Search for the cell housing the specified text and yield its (X, Y) center coordinate. 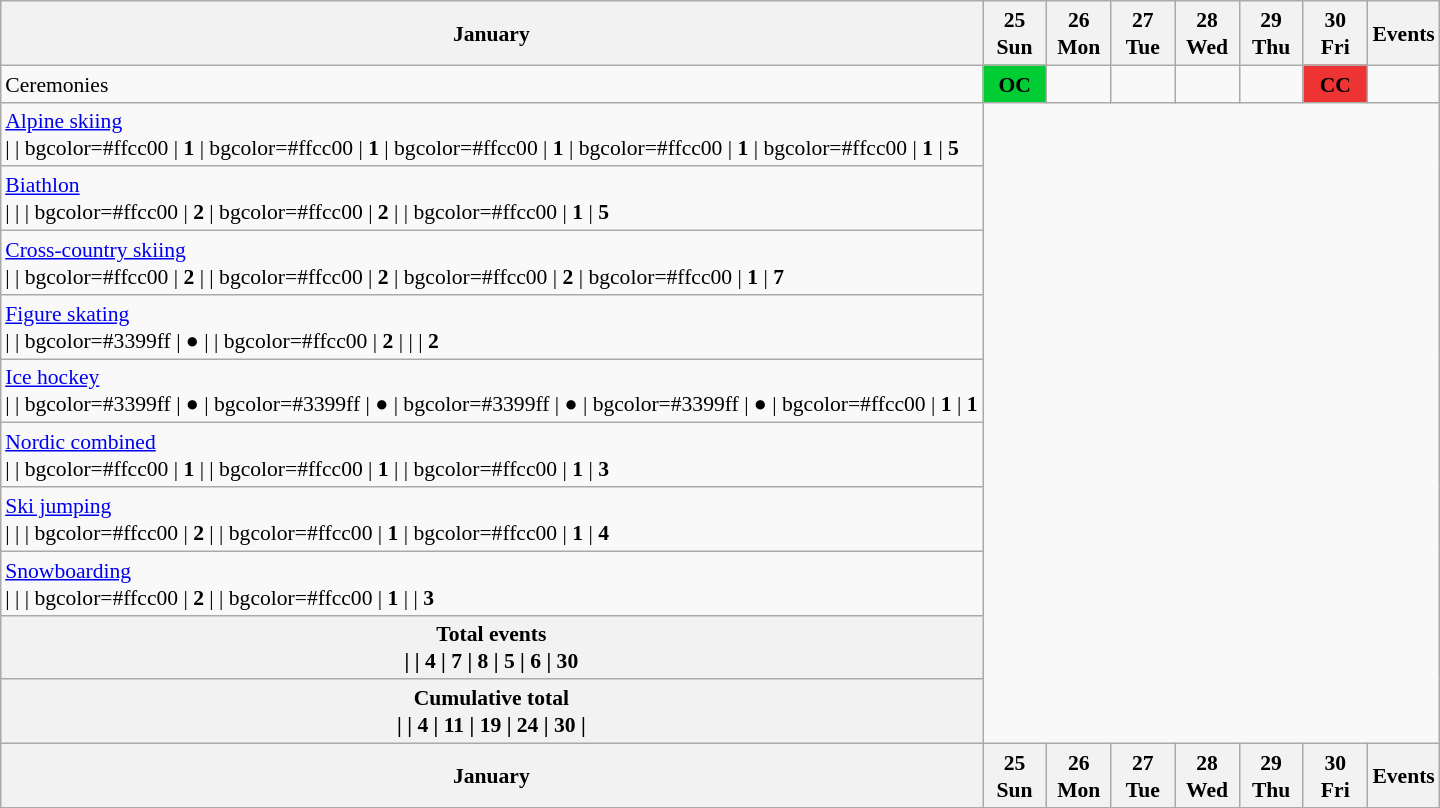
Cumulative total | | 4 | 11 | 19 | 24 | 30 | (491, 711)
OC (1015, 84)
Snowboarding | | | bgcolor=#ffcc00 | 2 | | bgcolor=#ffcc00 | 1 | | 3 (491, 583)
Alpine skiing | | bgcolor=#ffcc00 | 1 | bgcolor=#ffcc00 | 1 | bgcolor=#ffcc00 | 1 | bgcolor=#ffcc00 | 1 | bgcolor=#ffcc00 | 1 | 5 (491, 134)
Nordic combined | | bgcolor=#ffcc00 | 1 | | bgcolor=#ffcc00 | 1 | | bgcolor=#ffcc00 | 1 | 3 (491, 455)
Cross-country skiing | | bgcolor=#ffcc00 | 2 | | bgcolor=#ffcc00 | 2 | bgcolor=#ffcc00 | 2 | bgcolor=#ffcc00 | 1 | 7 (491, 262)
Total events | | 4 | 7 | 8 | 5 | 6 | 30 (491, 647)
Ice hockey | | bgcolor=#3399ff | ● | bgcolor=#3399ff | ● | bgcolor=#3399ff | ● | bgcolor=#3399ff | ● | bgcolor=#ffcc00 | 1 | 1 (491, 390)
Ski jumping | | | bgcolor=#ffcc00 | 2 | | bgcolor=#ffcc00 | 1 | bgcolor=#ffcc00 | 1 | 4 (491, 519)
CC (1335, 84)
Figure skating | | bgcolor=#3399ff | ● | | bgcolor=#ffcc00 | 2 | | | 2 (491, 326)
Ceremonies (491, 84)
Biathlon | | | bgcolor=#ffcc00 | 2 | bgcolor=#ffcc00 | 2 | | bgcolor=#ffcc00 | 1 | 5 (491, 198)
